Find where the given text appears and provide that cell's center as (x, y) coordinate. 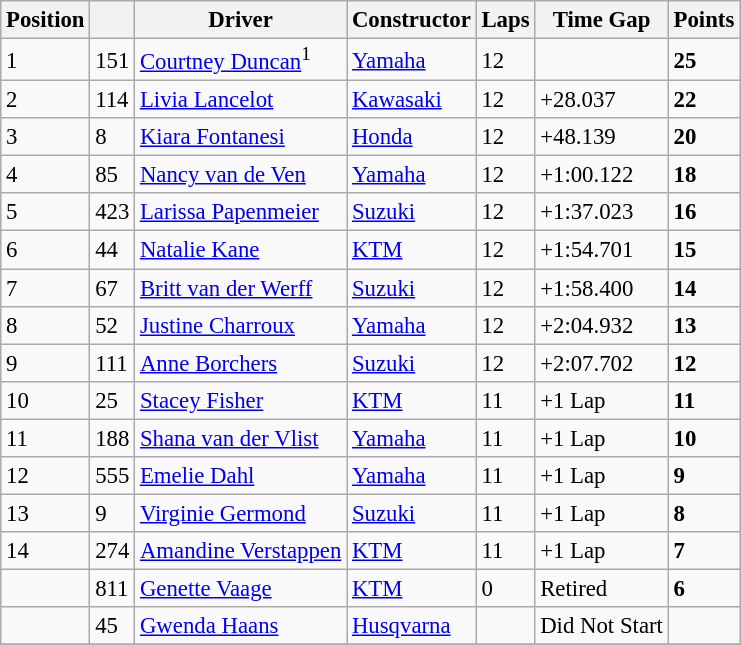
Emelie Dahl (241, 476)
3 (46, 137)
Nancy van de Ven (241, 175)
Time Gap (602, 20)
274 (112, 551)
Kiara Fontanesi (241, 137)
Courtney Duncan1 (241, 60)
5 (46, 213)
Husqvarna (412, 626)
+28.037 (602, 100)
+2:07.702 (602, 363)
85 (112, 175)
2 (46, 100)
114 (112, 100)
Did Not Start (602, 626)
Anne Borchers (241, 363)
1 (46, 60)
Laps (506, 20)
151 (112, 60)
Genette Vaage (241, 588)
Natalie Kane (241, 250)
+1:37.023 (602, 213)
Driver (241, 20)
4 (46, 175)
0 (506, 588)
+1:58.400 (602, 288)
555 (112, 476)
15 (704, 250)
Gwenda Haans (241, 626)
Virginie Germond (241, 513)
+2:04.932 (602, 325)
Kawasaki (412, 100)
52 (112, 325)
Honda (412, 137)
Constructor (412, 20)
811 (112, 588)
Britt van der Werff (241, 288)
+48.139 (602, 137)
16 (704, 213)
Livia Lancelot (241, 100)
Amandine Verstappen (241, 551)
Shana van der Vlist (241, 438)
20 (704, 137)
+1:00.122 (602, 175)
Retired (602, 588)
Justine Charroux (241, 325)
45 (112, 626)
Larissa Papenmeier (241, 213)
+1:54.701 (602, 250)
18 (704, 175)
423 (112, 213)
Points (704, 20)
67 (112, 288)
Position (46, 20)
22 (704, 100)
44 (112, 250)
188 (112, 438)
111 (112, 363)
Stacey Fisher (241, 400)
